Detect which cell encompasses the target text, then output its [X, Y] center coordinate. 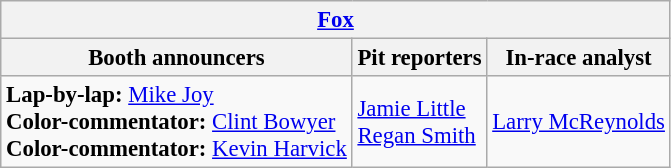
Booth announcers [176, 58]
Jamie LittleRegan Smith [420, 122]
In-race analyst [578, 58]
Pit reporters [420, 58]
Fox [336, 20]
Lap-by-lap: Mike JoyColor-commentator: Clint BowyerColor-commentator: Kevin Harvick [176, 122]
Larry McReynolds [578, 122]
